Return (X, Y) of the center of cell containing provided text 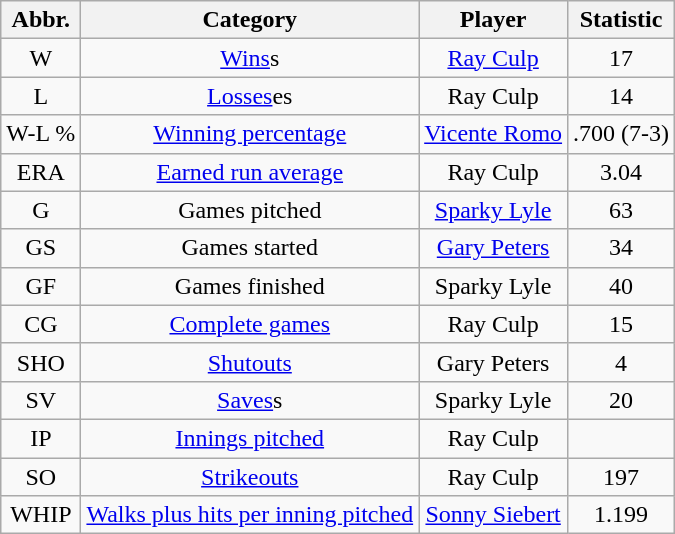
G (41, 210)
Player (494, 20)
34 (622, 248)
Statistic (622, 20)
Losseses (250, 96)
SHO (41, 362)
Games finished (250, 286)
20 (622, 400)
W (41, 58)
SO (41, 477)
Earned run average (250, 172)
L (41, 96)
17 (622, 58)
WHIP (41, 515)
W-L % (41, 134)
CG (41, 324)
GF (41, 286)
Abbr. (41, 20)
Strikeouts (250, 477)
GS (41, 248)
Walks plus hits per inning pitched (250, 515)
Games started (250, 248)
15 (622, 324)
Sonny Siebert (494, 515)
ERA (41, 172)
Complete games (250, 324)
Category (250, 20)
Games pitched (250, 210)
Winning percentage (250, 134)
14 (622, 96)
63 (622, 210)
40 (622, 286)
Innings pitched (250, 438)
Shutouts (250, 362)
SV (41, 400)
3.04 (622, 172)
1.199 (622, 515)
Savess (250, 400)
.700 (7-3) (622, 134)
IP (41, 438)
197 (622, 477)
Winss (250, 58)
4 (622, 362)
Vicente Romo (494, 134)
